Return [X, Y] of the center of cell containing provided text 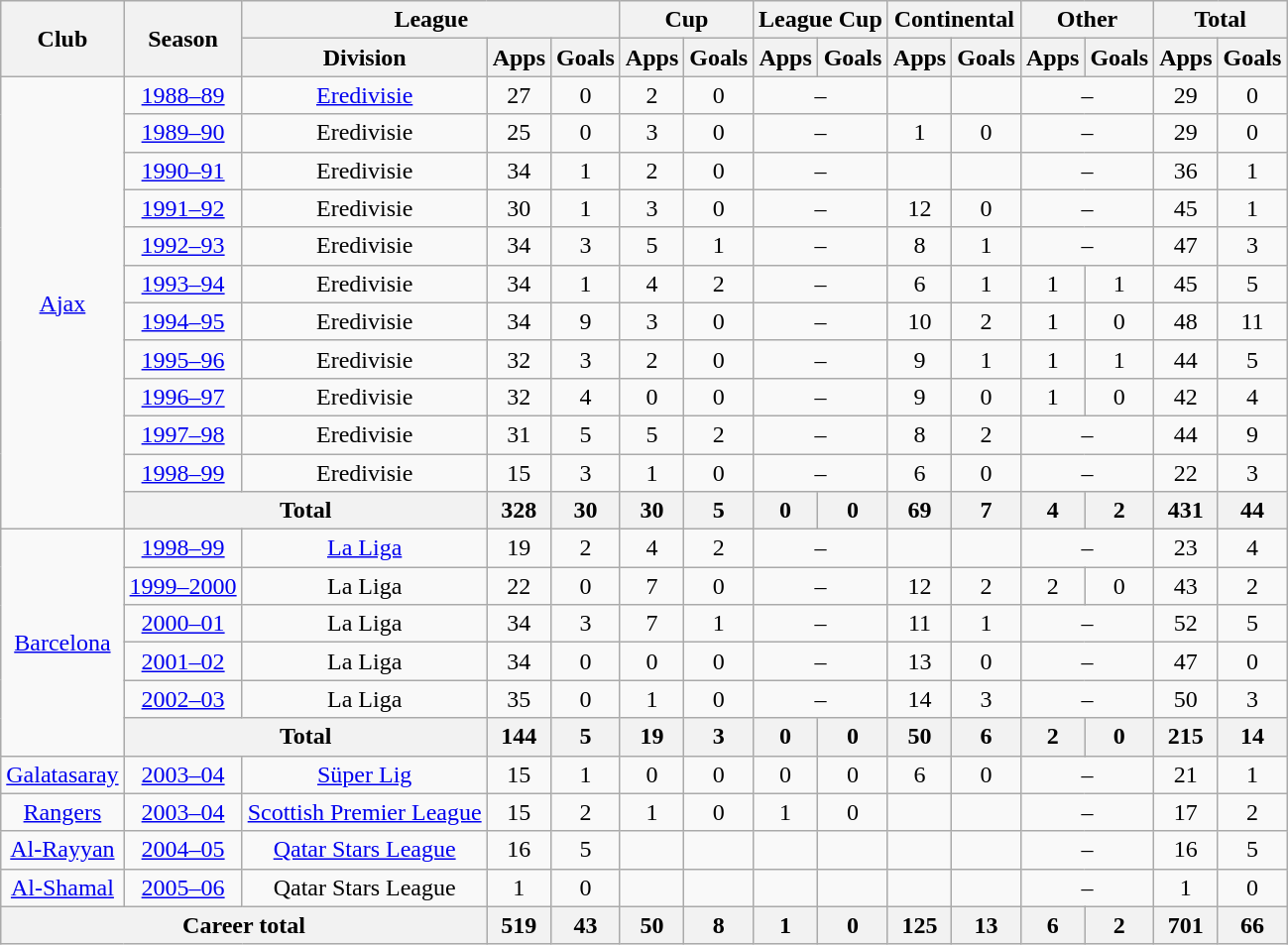
431 [1186, 511]
1989–90 [182, 133]
48 [1186, 321]
Süper Lig [365, 774]
1990–91 [182, 171]
Ajax [62, 303]
1997–98 [182, 434]
2001–02 [182, 661]
215 [1186, 737]
10 [919, 321]
69 [919, 511]
1995–96 [182, 359]
1999–2000 [182, 586]
League Cup [821, 20]
66 [1252, 925]
125 [919, 925]
42 [1186, 397]
2002–03 [182, 699]
Al-Shamal [62, 887]
2005–06 [182, 887]
1993–94 [182, 284]
Continental [954, 20]
Barcelona [62, 643]
52 [1186, 624]
17 [1186, 812]
23 [1186, 548]
2004–05 [182, 850]
Division [365, 58]
1991–92 [182, 208]
1994–95 [182, 321]
31 [519, 434]
328 [519, 511]
Cup [686, 20]
Rangers [62, 812]
Club [62, 39]
Other [1087, 20]
League [430, 20]
35 [519, 699]
27 [519, 95]
25 [519, 133]
Galatasaray [62, 774]
21 [1186, 774]
1988–89 [182, 95]
2000–01 [182, 624]
Career total [244, 925]
Scottish Premier League [365, 812]
1992–93 [182, 246]
Al-Rayyan [62, 850]
701 [1186, 925]
144 [519, 737]
1996–97 [182, 397]
Season [182, 39]
36 [1186, 171]
519 [519, 925]
